Scan for the cell matching the given text and deliver its (x, y) coordinate at center. 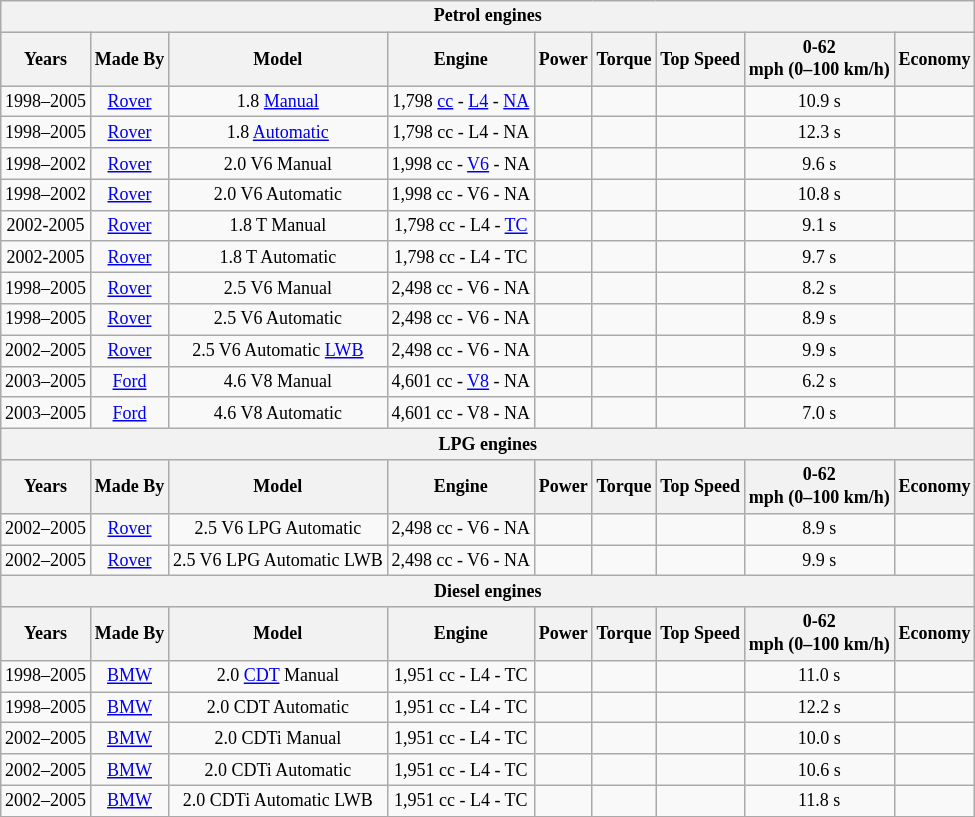
2.0 CDT Manual (278, 676)
9.6 s (819, 164)
8.2 s (819, 288)
4.6 V8 Automatic (278, 412)
2.0 CDT Automatic (278, 708)
10.6 s (819, 770)
1.8 Manual (278, 102)
9.7 s (819, 256)
Petrol engines (488, 16)
6.2 s (819, 382)
2.5 V6 Automatic (278, 320)
12.3 s (819, 132)
1.8 T Manual (278, 226)
7.0 s (819, 412)
1.8 Automatic (278, 132)
2.0 V6 Manual (278, 164)
11.8 s (819, 800)
LPG engines (488, 444)
2.0 CDTi Automatic LWB (278, 800)
1.8 T Automatic (278, 256)
12.2 s (819, 708)
10.9 s (819, 102)
2.5 V6 Automatic LWB (278, 350)
4.6 V8 Manual (278, 382)
2.5 V6 Manual (278, 288)
Diesel engines (488, 592)
10.0 s (819, 738)
2.5 V6 LPG Automatic (278, 528)
2.5 V6 LPG Automatic LWB (278, 560)
11.0 s (819, 676)
2.0 CDTi Automatic (278, 770)
2.0 CDTi Manual (278, 738)
9.1 s (819, 226)
2.0 V6 Automatic (278, 194)
10.8 s (819, 194)
